Return [X, Y] of the center of cell containing provided text 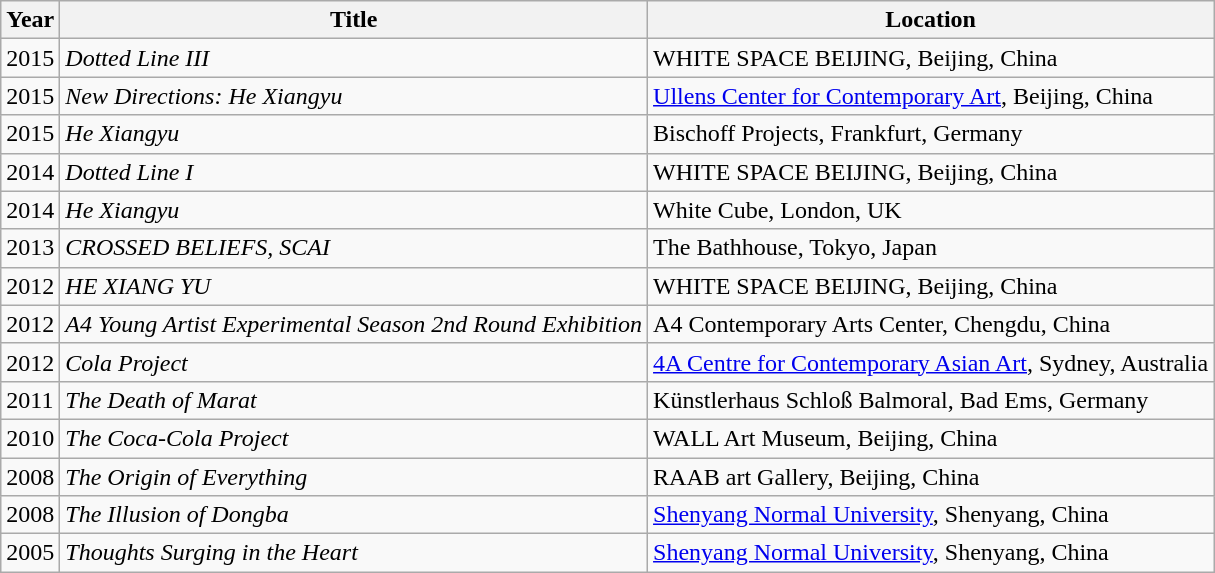
The Bathhouse, Tokyo, Japan [931, 248]
HE XIANG YU [354, 286]
2011 [30, 400]
4A Centre for Contemporary Asian Art, Sydney, Australia [931, 362]
2010 [30, 438]
2013 [30, 248]
Ullens Center for Contemporary Art, Beijing, China [931, 96]
Title [354, 20]
The Illusion of Dongba [354, 515]
Künstlerhaus Schloß Balmoral, Bad Ems, Germany [931, 400]
Dotted Line III [354, 58]
Location [931, 20]
Bischoff Projects, Frankfurt, Germany [931, 134]
CROSSED BELIEFS, SCAI [354, 248]
A4 Young Artist Experimental Season 2nd Round Exhibition [354, 324]
RAAB art Gallery, Beijing, China [931, 477]
Thoughts Surging in the Heart [354, 553]
Cola Project [354, 362]
New Directions: He Xiangyu [354, 96]
The Death of Marat [354, 400]
The Coca-Cola Project [354, 438]
A4 Contemporary Arts Center, Chengdu, China [931, 324]
WALL Art Museum, Beijing, China [931, 438]
The Origin of Everything [354, 477]
White Cube, London, UK [931, 210]
Dotted Line I [354, 172]
2005 [30, 553]
Year [30, 20]
